Scan for the cell matching the given text and deliver its [x, y] coordinate at center. 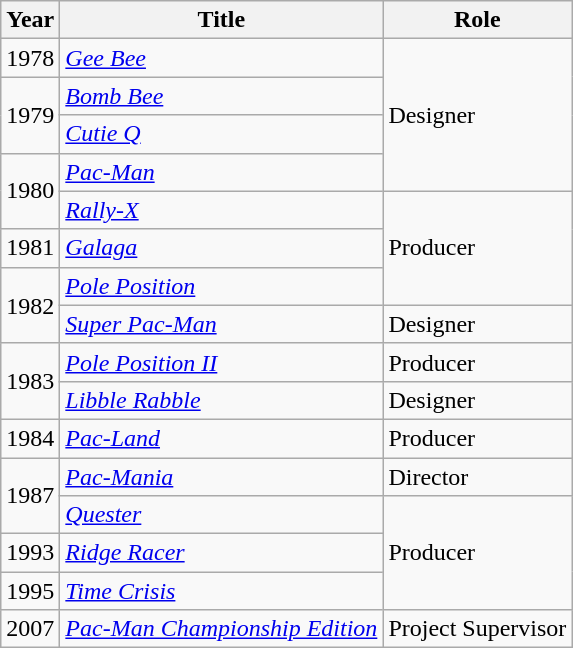
1983 [30, 381]
1995 [30, 591]
Pac-Man [222, 172]
Pole Position [222, 286]
Pac-Man Championship Edition [222, 629]
Time Crisis [222, 591]
Bomb Bee [222, 96]
Super Pac-Man [222, 324]
Rally-X [222, 210]
1987 [30, 496]
1978 [30, 58]
2007 [30, 629]
1993 [30, 553]
Pac-Land [222, 438]
1984 [30, 438]
Ridge Racer [222, 553]
1980 [30, 191]
Pac-Mania [222, 477]
1981 [30, 248]
Libble Rabble [222, 400]
1979 [30, 115]
Role [478, 20]
Gee Bee [222, 58]
Title [222, 20]
1982 [30, 305]
Galaga [222, 248]
Year [30, 20]
Quester [222, 515]
Pole Position II [222, 362]
Cutie Q [222, 134]
Director [478, 477]
Project Supervisor [478, 629]
